Provide the (X, Y) coordinate of the cell's center where the given text is located.  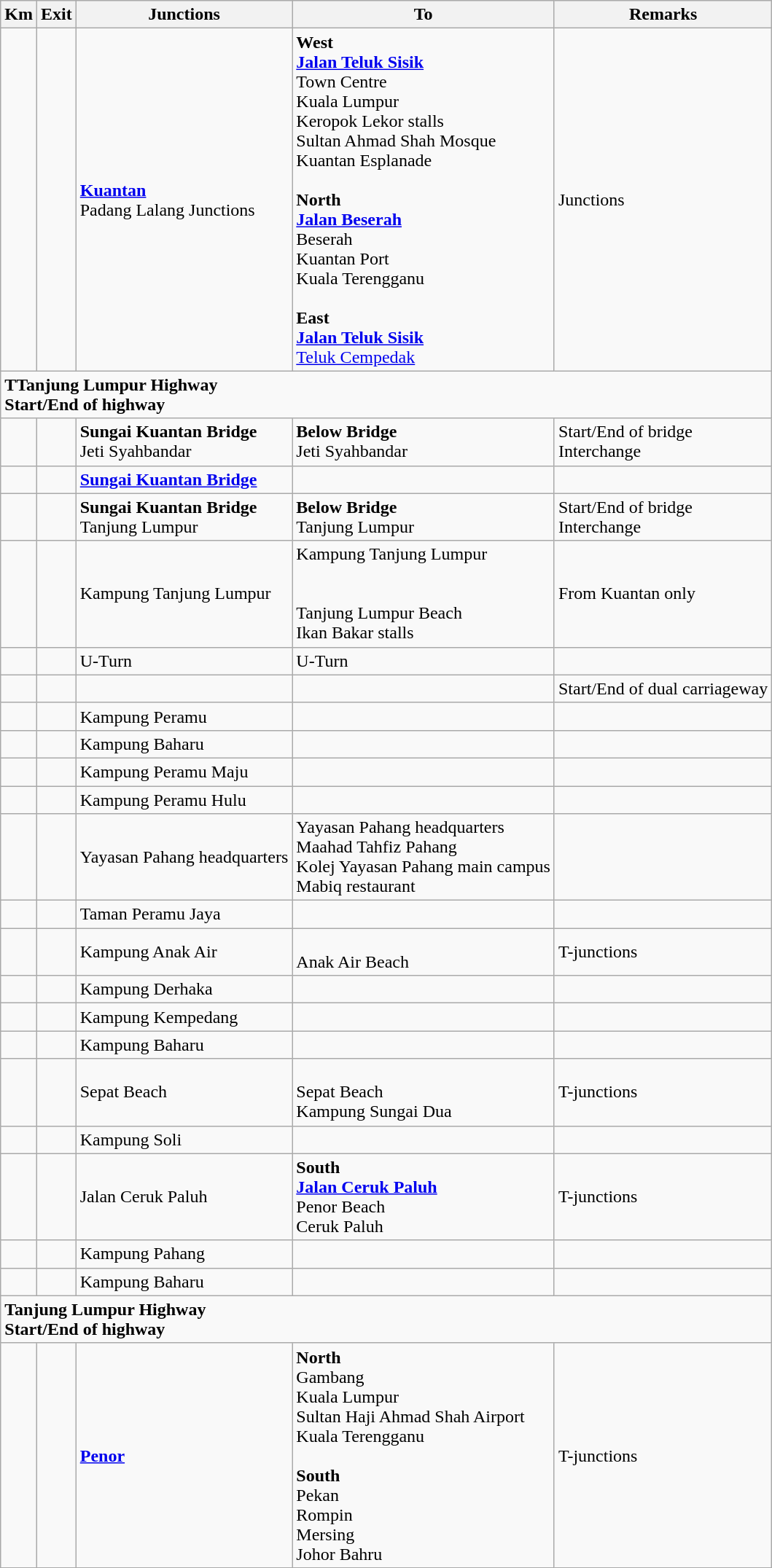
Km (19, 15)
TTanjung Lumpur HighwayStart/End of highway (386, 395)
Yayasan Pahang headquartersMaahad Tahfiz PahangKolej Yayasan Pahang main campusMabiq restaurant (424, 857)
Kampung Tanjung Lumpur (184, 594)
Sungai Kuantan Bridge (184, 479)
Penor (184, 1455)
North Gambang Kuala Lumpur Sultan Haji Ahmad Shah Airport Kuala TerengganuSouth Pekan Rompin Mersing Johor Bahru (424, 1455)
To (424, 15)
Kampung Soli (184, 1140)
Kampung Peramu (184, 716)
South Jalan Ceruk PaluhPenor BeachCeruk Paluh (424, 1196)
KuantanPadang Lalang Junctions (184, 200)
Taman Peramu Jaya (184, 914)
Kampung Peramu Hulu (184, 799)
Yayasan Pahang headquarters (184, 857)
Kampung Kempedang (184, 1017)
Below BridgeJeti Syahbandar (424, 442)
Remarks (663, 15)
Anak Air Beach (424, 952)
Tanjung Lumpur HighwayStart/End of highway (386, 1319)
Sepat Beach (184, 1092)
Kampung Anak Air (184, 952)
Jalan Ceruk Paluh (184, 1196)
Sungai Kuantan BridgeTanjung Lumpur (184, 517)
Sungai Kuantan BridgeJeti Syahbandar (184, 442)
Exit (56, 15)
Start/End of dual carriageway (663, 689)
From Kuantan only (663, 594)
Sepat BeachKampung Sungai Dua (424, 1092)
Kampung Pahang (184, 1254)
Below BridgeTanjung Lumpur (424, 517)
Kampung Derhaka (184, 989)
Kampung Tanjung Lumpur Tanjung Lumpur BeachIkan Bakar stalls (424, 594)
Kampung Peramu Maju (184, 772)
